Find where the given text appears and provide that cell's center as [x, y] coordinate. 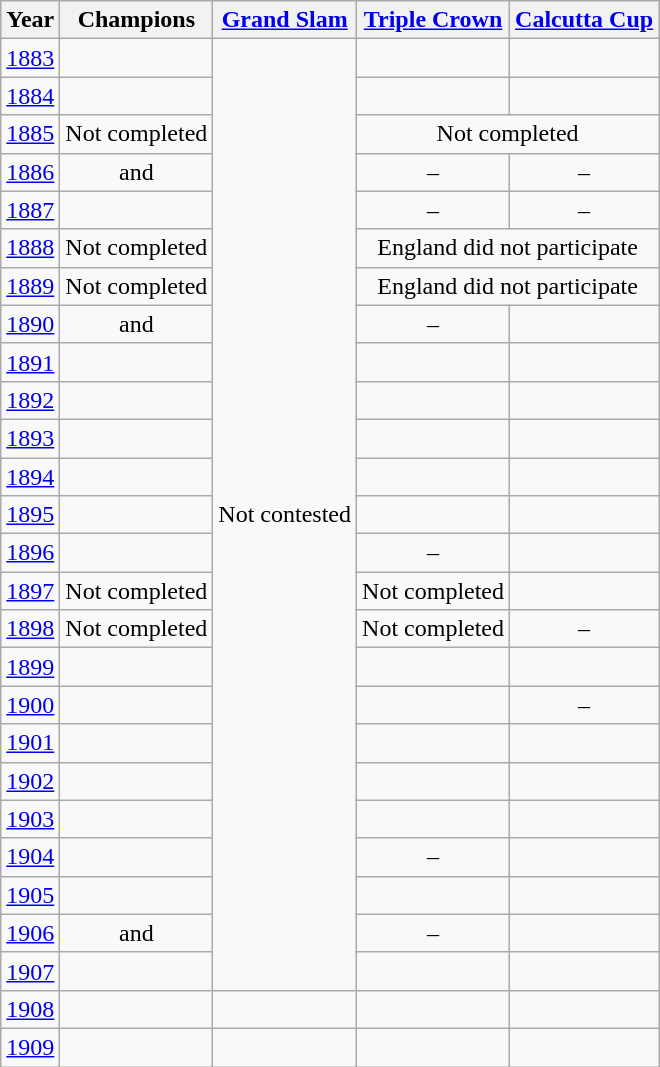
1906 [30, 933]
1907 [30, 971]
1886 [30, 172]
1900 [30, 705]
1908 [30, 1009]
1890 [30, 324]
1883 [30, 58]
1885 [30, 134]
Triple Crown [434, 20]
Year [30, 20]
Not contested [285, 515]
1889 [30, 286]
1891 [30, 362]
1893 [30, 438]
1902 [30, 781]
1897 [30, 591]
1895 [30, 515]
Champions [136, 20]
1888 [30, 248]
Calcutta Cup [584, 20]
Grand Slam [285, 20]
1905 [30, 895]
1903 [30, 819]
1884 [30, 96]
1904 [30, 857]
1887 [30, 210]
1896 [30, 553]
1892 [30, 400]
1899 [30, 667]
1898 [30, 629]
1894 [30, 477]
1909 [30, 1047]
1901 [30, 743]
